Extract the [x, y] coordinate from the center of the cell holding the provided text.  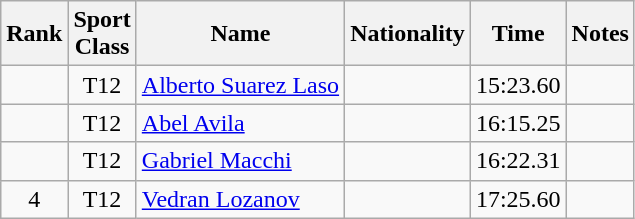
15:23.60 [518, 85]
Rank [34, 34]
Name [240, 34]
Gabriel Macchi [240, 161]
17:25.60 [518, 199]
Nationality [408, 34]
Vedran Lozanov [240, 199]
16:15.25 [518, 123]
Notes [600, 34]
4 [34, 199]
Abel Avila [240, 123]
Alberto Suarez Laso [240, 85]
SportClass [102, 34]
16:22.31 [518, 161]
Time [518, 34]
